Output the [x, y] coordinate of the center of the cell containing the given text.  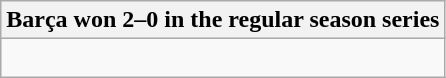
Barça won 2–0 in the regular season series [223, 20]
